Extract the [X, Y] coordinate from the center of the cell holding the provided text.  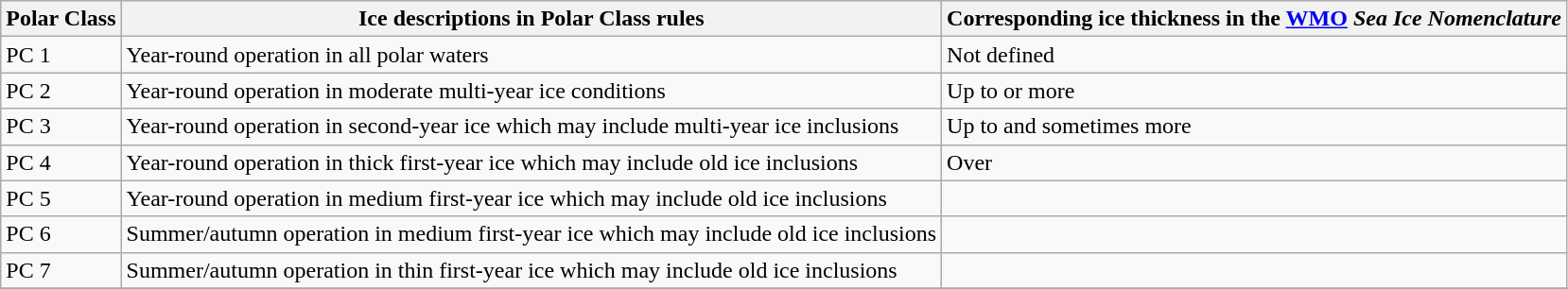
Summer/autumn operation in medium first-year ice which may include old ice inclusions [531, 234]
Corresponding ice thickness in the WMO Sea Ice Nomenclature [1254, 19]
Year-round operation in all polar waters [531, 55]
PC 6 [61, 234]
Ice descriptions in Polar Class rules [531, 19]
PC 1 [61, 55]
Up to or more [1254, 91]
Up to and sometimes more [1254, 127]
Not defined [1254, 55]
PC 2 [61, 91]
Year-round operation in thick first-year ice which may include old ice inclusions [531, 162]
Year-round operation in medium first-year ice which may include old ice inclusions [531, 198]
PC 7 [61, 270]
PC 5 [61, 198]
Year-round operation in second-year ice which may include multi-year ice inclusions [531, 127]
PC 4 [61, 162]
Polar Class [61, 19]
PC 3 [61, 127]
Over [1254, 162]
Summer/autumn operation in thin first-year ice which may include old ice inclusions [531, 270]
Year-round operation in moderate multi-year ice conditions [531, 91]
